Output the (X, Y) coordinate of the center of the cell containing the given text.  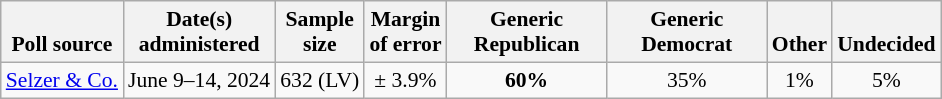
1% (800, 80)
GenericDemocrat (687, 32)
Date(s)administered (199, 32)
Marginof error (405, 32)
Samplesize (320, 32)
35% (687, 80)
Selzer & Co. (62, 80)
Poll source (62, 32)
632 (LV) (320, 80)
5% (886, 80)
60% (527, 80)
Other (800, 32)
± 3.9% (405, 80)
June 9–14, 2024 (199, 80)
GenericRepublican (527, 32)
Undecided (886, 32)
